Determine the [x, y] coordinate at the center of the cell enclosing the given text.  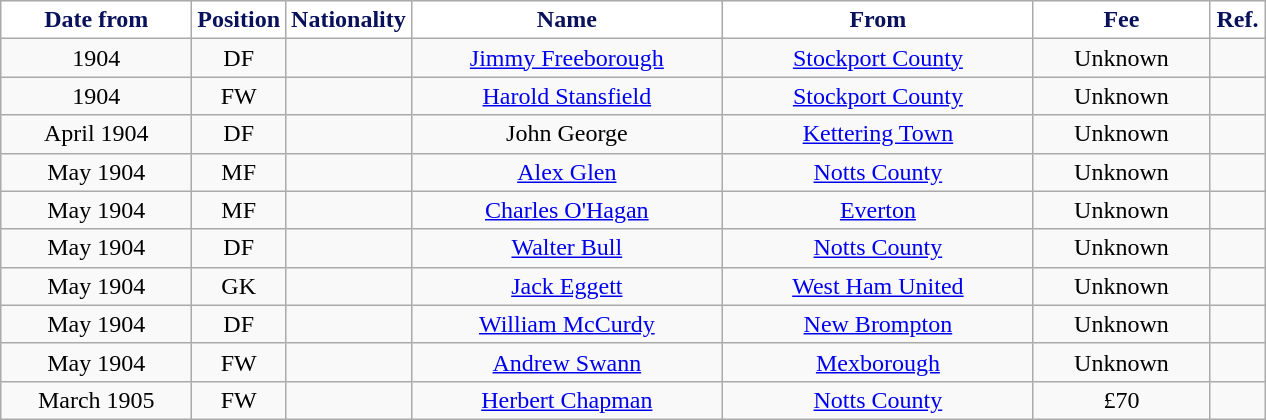
Fee [1121, 20]
Nationality [349, 20]
Charles O'Hagan [566, 210]
April 1904 [96, 134]
John George [566, 134]
Mexborough [878, 362]
Position [239, 20]
Kettering Town [878, 134]
Harold Stansfield [566, 96]
£70 [1121, 400]
Name [566, 20]
Walter Bull [566, 248]
New Brompton [878, 324]
Date from [96, 20]
March 1905 [96, 400]
West Ham United [878, 286]
GK [239, 286]
Ref. [1237, 20]
William McCurdy [566, 324]
Alex Glen [566, 172]
Jack Eggett [566, 286]
Everton [878, 210]
From [878, 20]
Jimmy Freeborough [566, 58]
Herbert Chapman [566, 400]
Andrew Swann [566, 362]
